Capture the cell that displays the provided text and extract its (x, y) central coordinate. 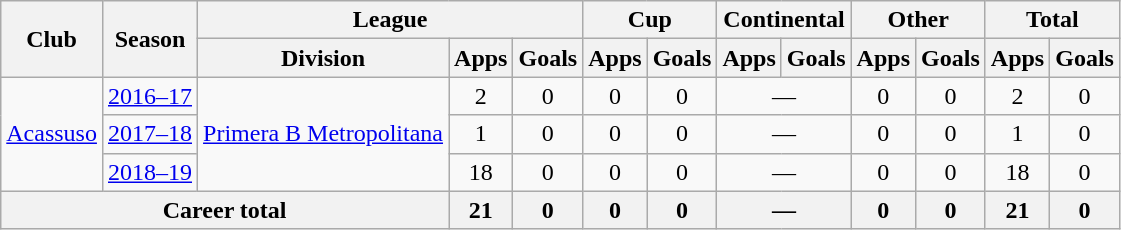
Club (52, 39)
2016–17 (150, 96)
2017–18 (150, 134)
Primera B Metropolitana (324, 134)
2018–19 (150, 172)
Cup (650, 20)
Career total (225, 210)
League (390, 20)
Season (150, 39)
Acassuso (52, 134)
Total (1052, 20)
Other (918, 20)
Continental (784, 20)
Division (324, 58)
